Detect which cell encompasses the target text, then output its [X, Y] center coordinate. 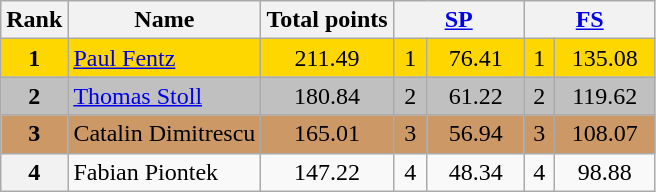
211.49 [327, 58]
165.01 [327, 134]
108.07 [604, 134]
135.08 [604, 58]
119.62 [604, 96]
FS [590, 20]
Fabian Piontek [164, 172]
98.88 [604, 172]
Total points [327, 20]
Rank [34, 20]
147.22 [327, 172]
61.22 [476, 96]
48.34 [476, 172]
Paul Fentz [164, 58]
Thomas Stoll [164, 96]
76.41 [476, 58]
180.84 [327, 96]
Name [164, 20]
56.94 [476, 134]
SP [458, 20]
Catalin Dimitrescu [164, 134]
